Detect which cell encompasses the target text, then output its [x, y] center coordinate. 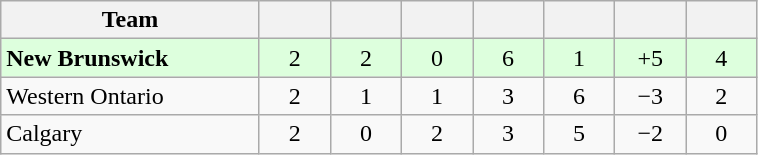
New Brunswick [130, 58]
−2 [650, 134]
−3 [650, 96]
+5 [650, 58]
4 [722, 58]
Team [130, 20]
Calgary [130, 134]
Western Ontario [130, 96]
5 [580, 134]
